Determine the (x, y) coordinate at the center of the cell enclosing the given text.  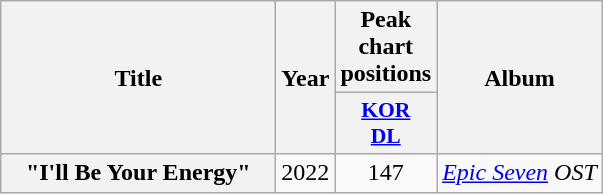
Title (138, 78)
KORDL (386, 124)
147 (386, 173)
Peakchartpositions (386, 47)
Year (306, 78)
Epic Seven OST (520, 173)
Album (520, 78)
"I'll Be Your Energy" (138, 173)
2022 (306, 173)
